Search for the cell housing the specified text and yield its [X, Y] center coordinate. 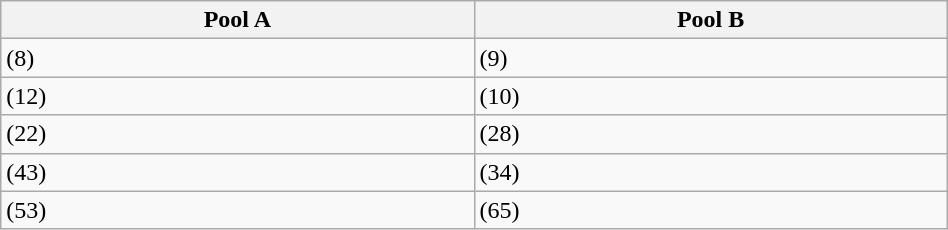
(8) [238, 58]
(34) [710, 172]
(10) [710, 96]
(9) [710, 58]
(65) [710, 210]
Pool A [238, 20]
(28) [710, 134]
(22) [238, 134]
(12) [238, 96]
(53) [238, 210]
(43) [238, 172]
Pool B [710, 20]
